For the text-containing cell, return its midpoint in [x, y] coordinate format. 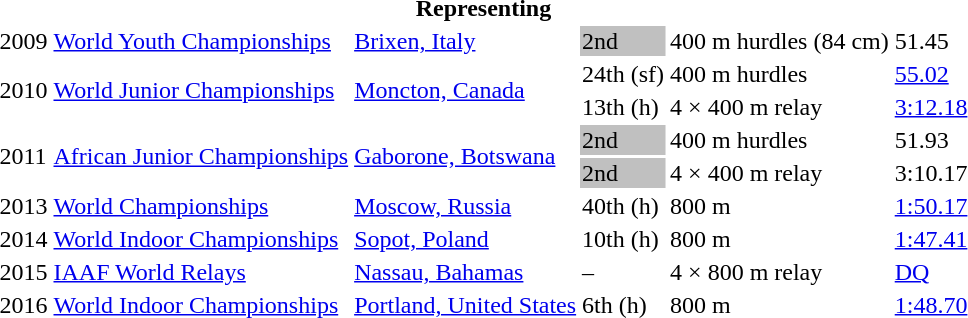
10th (h) [624, 239]
Nassau, Bahamas [466, 272]
Moncton, Canada [466, 90]
24th (sf) [624, 74]
Gaborone, Botswana [466, 156]
40th (h) [624, 206]
Sopot, Poland [466, 239]
4 × 800 m relay [780, 272]
– [624, 272]
World Junior Championships [201, 90]
13th (h) [624, 107]
IAAF World Relays [201, 272]
World Indoor Championships [201, 239]
World Championships [201, 206]
Brixen, Italy [466, 41]
World Youth Championships [201, 41]
Moscow, Russia [466, 206]
400 m hurdles (84 cm) [780, 41]
African Junior Championships [201, 156]
